Find where the given text appears and provide that cell's center as (x, y) coordinate. 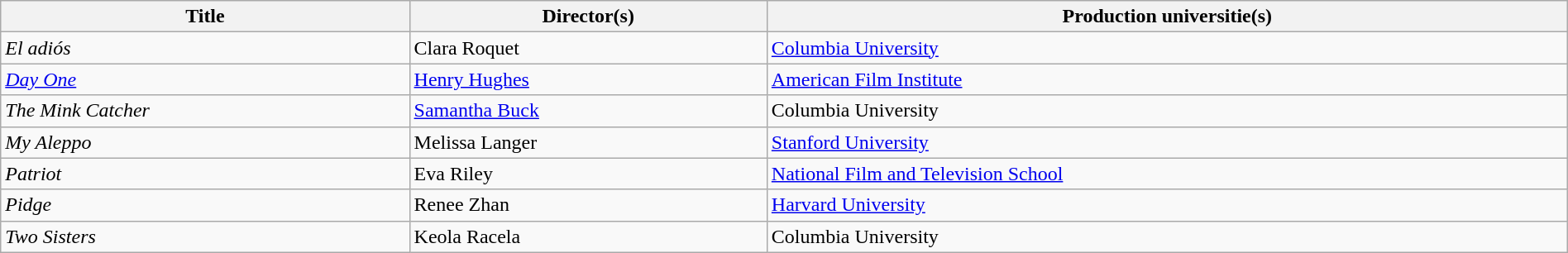
Two Sisters (205, 236)
Harvard University (1167, 205)
The Mink Catcher (205, 111)
Keola Racela (588, 236)
Eva Riley (588, 174)
Stanford University (1167, 142)
Title (205, 17)
National Film and Television School (1167, 174)
Patriot (205, 174)
American Film Institute (1167, 79)
Clara Roquet (588, 48)
Renee Zhan (588, 205)
Henry Hughes (588, 79)
Day One (205, 79)
My Aleppo (205, 142)
Melissa Langer (588, 142)
Director(s) (588, 17)
El adiós (205, 48)
Production universitie(s) (1167, 17)
Samantha Buck (588, 111)
Pidge (205, 205)
